Find where the given text appears and provide that cell's center as (X, Y) coordinate. 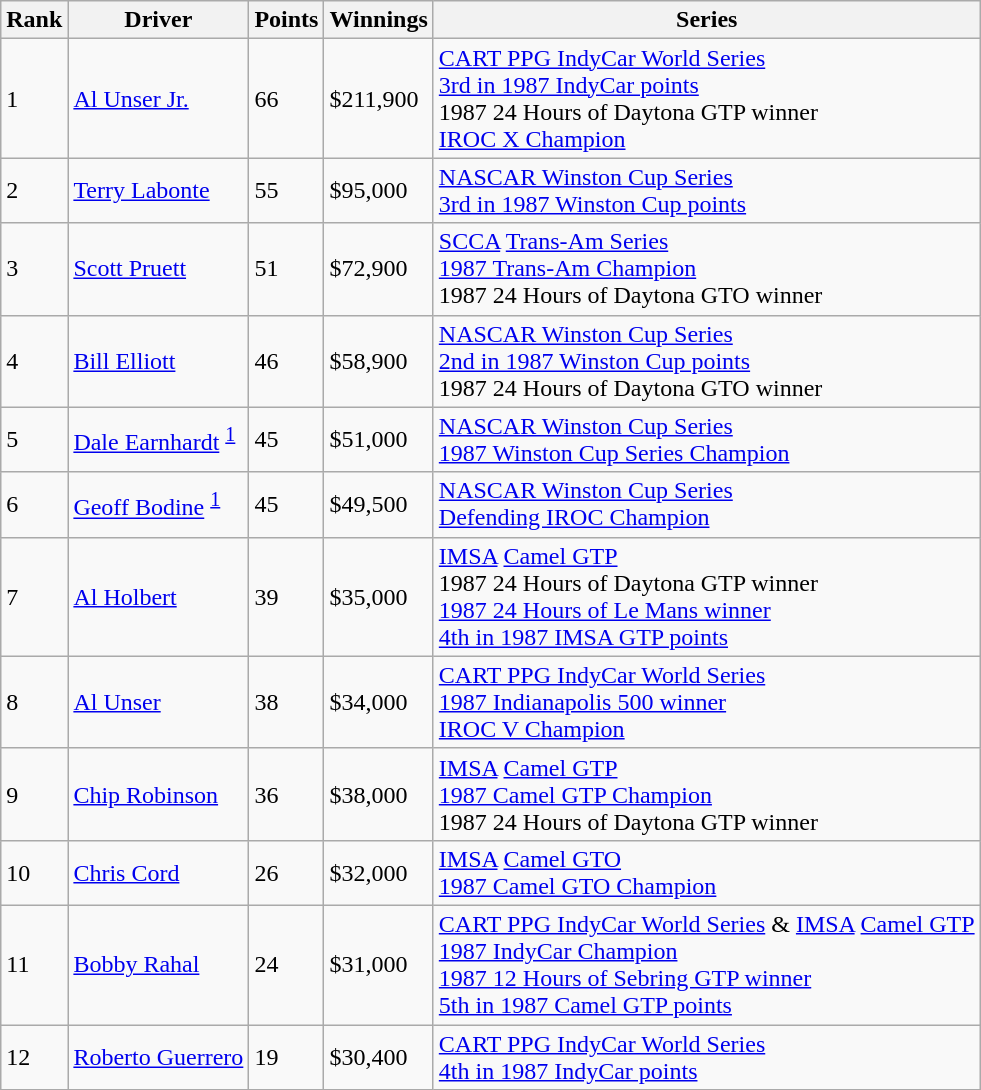
IMSA Camel GTO1987 Camel GTO Champion (706, 872)
$31,000 (378, 964)
24 (286, 964)
Al Unser (158, 702)
Rank (34, 20)
7 (34, 596)
46 (286, 361)
Points (286, 20)
$38,000 (378, 794)
Chip Robinson (158, 794)
2 (34, 190)
$51,000 (378, 440)
10 (34, 872)
NASCAR Winston Cup Series Defending IROC Champion (706, 504)
4 (34, 361)
CART PPG IndyCar World Series1987 Indianapolis 500 winnerIROC V Champion (706, 702)
1 (34, 98)
Al Holbert (158, 596)
$34,000 (378, 702)
Geoff Bodine 1 (158, 504)
Al Unser Jr. (158, 98)
3 (34, 269)
IMSA Camel GTP1987 Camel GTP Champion1987 24 Hours of Daytona GTP winner (706, 794)
Chris Cord (158, 872)
$58,900 (378, 361)
$30,400 (378, 1056)
IMSA Camel GTP1987 24 Hours of Daytona GTP winner1987 24 Hours of Le Mans winner4th in 1987 IMSA GTP points (706, 596)
$35,000 (378, 596)
$211,900 (378, 98)
Driver (158, 20)
CART PPG IndyCar World Series3rd in 1987 IndyCar points1987 24 Hours of Daytona GTP winnerIROC X Champion (706, 98)
CART PPG IndyCar World Series4th in 1987 IndyCar points (706, 1056)
Winnings (378, 20)
Terry Labonte (158, 190)
38 (286, 702)
55 (286, 190)
9 (34, 794)
CART PPG IndyCar World Series & IMSA Camel GTP1987 IndyCar Champion1987 12 Hours of Sebring GTP winner5th in 1987 Camel GTP points (706, 964)
12 (34, 1056)
NASCAR Winston Cup Series3rd in 1987 Winston Cup points (706, 190)
5 (34, 440)
Scott Pruett (158, 269)
51 (286, 269)
8 (34, 702)
6 (34, 504)
11 (34, 964)
Dale Earnhardt 1 (158, 440)
Series (706, 20)
$32,000 (378, 872)
Bobby Rahal (158, 964)
$72,900 (378, 269)
NASCAR Winston Cup Series1987 Winston Cup Series Champion (706, 440)
$49,500 (378, 504)
19 (286, 1056)
SCCA Trans-Am Series1987 Trans-Am Champion1987 24 Hours of Daytona GTO winner (706, 269)
36 (286, 794)
Bill Elliott (158, 361)
39 (286, 596)
Roberto Guerrero (158, 1056)
66 (286, 98)
26 (286, 872)
NASCAR Winston Cup Series2nd in 1987 Winston Cup points1987 24 Hours of Daytona GTO winner (706, 361)
$95,000 (378, 190)
